Extract the (X, Y) coordinate from the center of the cell holding the provided text.  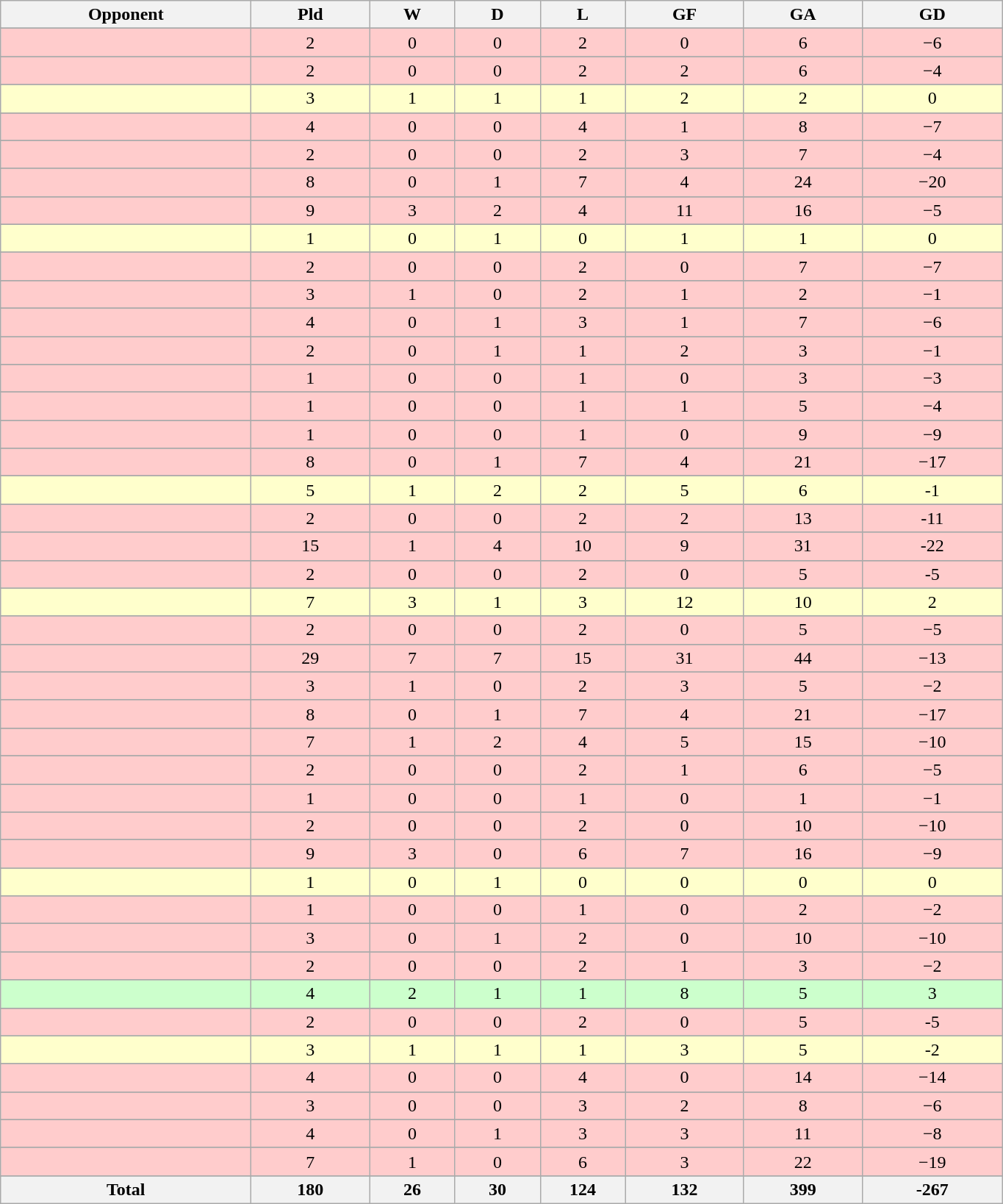
-267 (932, 1189)
Pld (310, 15)
-2 (932, 1050)
13 (802, 518)
30 (497, 1189)
24 (802, 182)
−8 (932, 1133)
124 (583, 1189)
132 (685, 1189)
GA (802, 15)
44 (802, 658)
12 (685, 602)
−3 (932, 379)
Total (126, 1189)
180 (310, 1189)
26 (412, 1189)
D (497, 15)
−14 (932, 1078)
−13 (932, 658)
−20 (932, 182)
GF (685, 15)
29 (310, 658)
GD (932, 15)
-22 (932, 546)
L (583, 15)
-1 (932, 490)
-11 (932, 518)
14 (802, 1078)
22 (802, 1161)
399 (802, 1189)
Opponent (126, 15)
−19 (932, 1161)
W (412, 15)
